Identify which cell holds the provided text, then report its [X, Y] central coordinate. 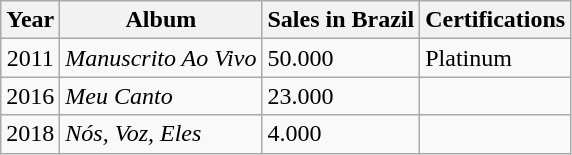
Certifications [496, 20]
2018 [30, 134]
Sales in Brazil [341, 20]
Platinum [496, 58]
50.000 [341, 58]
Manuscrito Ao Vivo [161, 58]
4.000 [341, 134]
Nós, Voz, Eles [161, 134]
Album [161, 20]
2011 [30, 58]
Year [30, 20]
2016 [30, 96]
23.000 [341, 96]
Meu Canto [161, 96]
